Scan for the cell matching the given text and deliver its (x, y) coordinate at center. 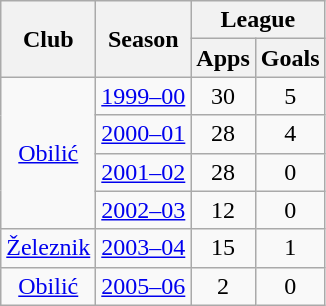
League (258, 20)
5 (290, 96)
2 (223, 286)
Club (48, 39)
12 (223, 210)
Season (144, 39)
Železnik (48, 248)
2001–02 (144, 172)
4 (290, 134)
15 (223, 248)
30 (223, 96)
2005–06 (144, 286)
2000–01 (144, 134)
Goals (290, 58)
Apps (223, 58)
2002–03 (144, 210)
1999–00 (144, 96)
1 (290, 248)
2003–04 (144, 248)
